Find where the given text appears and provide that cell's center as [x, y] coordinate. 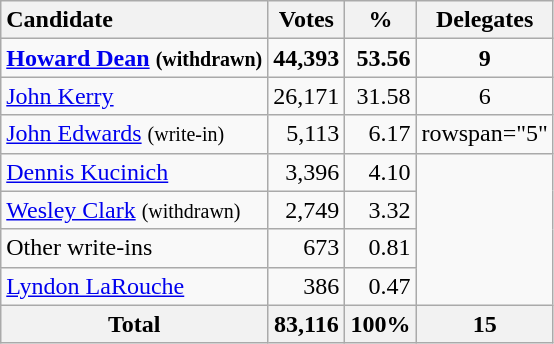
Candidate [134, 20]
26,171 [306, 96]
3.32 [380, 210]
rowspan="5" [485, 134]
4.10 [380, 172]
Wesley Clark (withdrawn) [134, 210]
0.47 [380, 286]
2,749 [306, 210]
83,116 [306, 324]
6 [485, 96]
673 [306, 248]
% [380, 20]
Votes [306, 20]
John Edwards (write-in) [134, 134]
6.17 [380, 134]
5,113 [306, 134]
Other write-ins [134, 248]
John Kerry [134, 96]
3,396 [306, 172]
Dennis Kucinich [134, 172]
Lyndon LaRouche [134, 286]
Howard Dean (withdrawn) [134, 58]
100% [380, 324]
Total [134, 324]
53.56 [380, 58]
0.81 [380, 248]
9 [485, 58]
31.58 [380, 96]
15 [485, 324]
386 [306, 286]
44,393 [306, 58]
Delegates [485, 20]
